Search for the cell housing the specified text and yield its (X, Y) center coordinate. 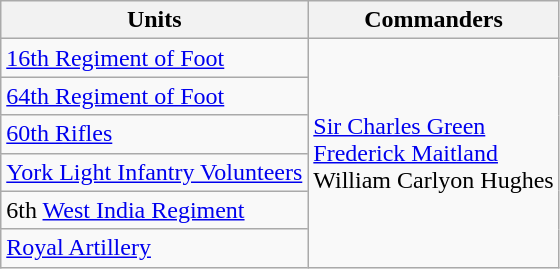
60th Rifles (154, 134)
6th West India Regiment (154, 210)
Royal Artillery (154, 248)
York Light Infantry Volunteers (154, 172)
64th Regiment of Foot (154, 96)
Sir Charles GreenFrederick MaitlandWilliam Carlyon Hughes (434, 153)
Units (154, 20)
16th Regiment of Foot (154, 58)
Commanders (434, 20)
